Locate the cell with the specified text and output its [X, Y] center coordinate. 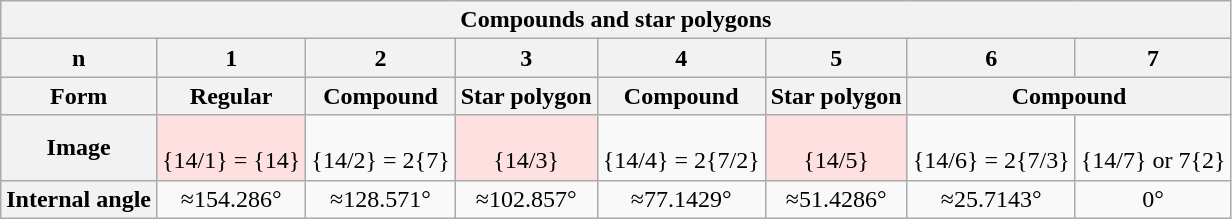
0° [1153, 199]
Image [79, 148]
5 [836, 58]
≈77.1429° [681, 199]
{14/7} or 7{2} [1153, 148]
2 [380, 58]
{14/4} = 2{7/2} [681, 148]
{14/3} [526, 148]
{14/1} = {14} [230, 148]
n [79, 58]
{14/5} [836, 148]
≈128.571° [380, 199]
Form [79, 96]
7 [1153, 58]
Regular [230, 96]
{14/6} = 2{7/3} [991, 148]
Compounds and star polygons [616, 20]
≈154.286° [230, 199]
≈51.4286° [836, 199]
{14/2} = 2{7} [380, 148]
3 [526, 58]
≈25.7143° [991, 199]
≈102.857° [526, 199]
4 [681, 58]
1 [230, 58]
6 [991, 58]
Internal angle [79, 199]
